Detect which cell encompasses the target text, then output its (X, Y) center coordinate. 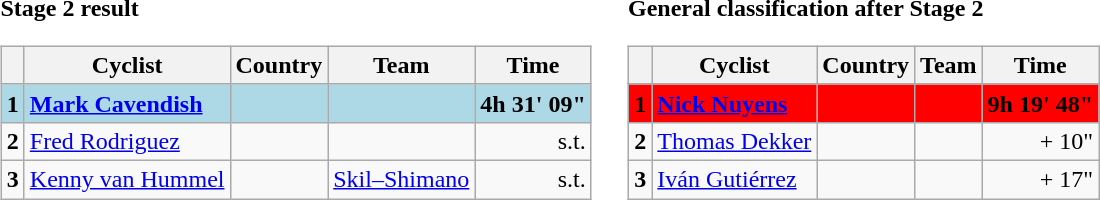
9h 19' 48" (1040, 103)
Iván Gutiérrez (734, 179)
Fred Rodriguez (127, 141)
4h 31' 09" (533, 103)
Thomas Dekker (734, 141)
Skil–Shimano (402, 179)
Nick Nuyens (734, 103)
+ 17" (1040, 179)
Mark Cavendish (127, 103)
Kenny van Hummel (127, 179)
+ 10" (1040, 141)
